Return (x, y) of the center of cell containing provided text 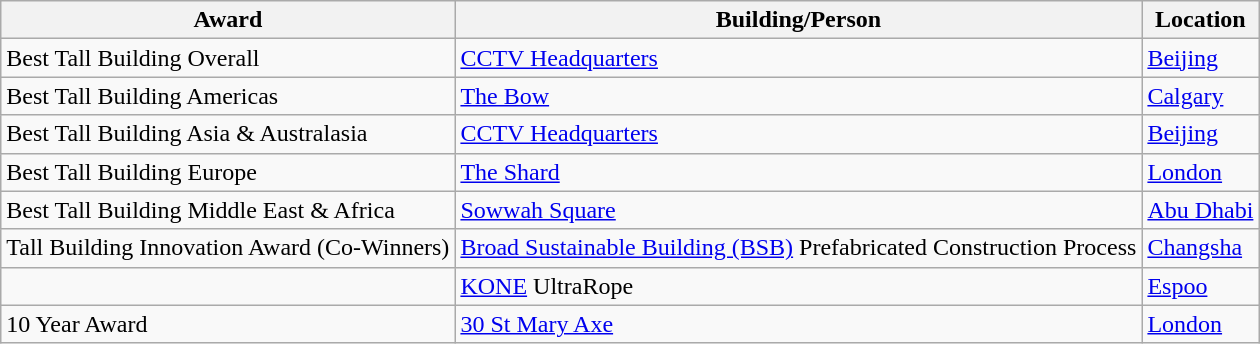
30 St Mary Axe (798, 324)
Building/Person (798, 20)
Tall Building Innovation Award (Co-Winners) (228, 248)
Best Tall Building Asia & Australasia (228, 134)
Changsha (1200, 248)
Award (228, 20)
The Bow (798, 96)
Sowwah Square (798, 210)
10 Year Award (228, 324)
KONE UltraRope (798, 286)
Best Tall Building Overall (228, 58)
The Shard (798, 172)
Broad Sustainable Building (BSB) Prefabricated Construction Process (798, 248)
Calgary (1200, 96)
Best Tall Building Europe (228, 172)
Espoo (1200, 286)
Best Tall Building Middle East & Africa (228, 210)
Best Tall Building Americas (228, 96)
Location (1200, 20)
Abu Dhabi (1200, 210)
